Determine the [x, y] coordinate at the center of the cell enclosing the given text.  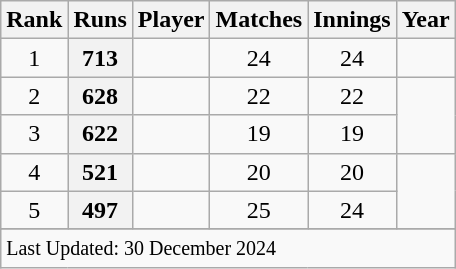
497 [100, 210]
3 [34, 134]
628 [100, 96]
Innings [352, 20]
622 [100, 134]
5 [34, 210]
1 [34, 58]
Last Updated: 30 December 2024 [228, 248]
Matches [259, 20]
713 [100, 58]
Year [426, 20]
2 [34, 96]
25 [259, 210]
Rank [34, 20]
Runs [100, 20]
4 [34, 172]
521 [100, 172]
Player [171, 20]
